Extract the [X, Y] coordinate from the center of the cell holding the provided text.  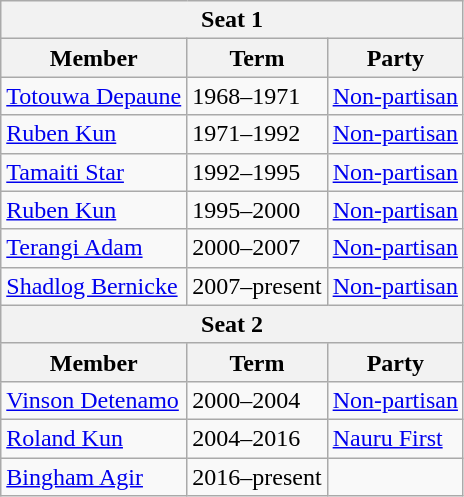
Seat 2 [232, 324]
Bingham Agir [94, 477]
Shadlog Bernicke [94, 286]
1971–1992 [257, 134]
Terangi Adam [94, 248]
Roland Kun [94, 438]
2000–2007 [257, 248]
1992–1995 [257, 172]
Nauru First [395, 438]
Vinson Detenamo [94, 400]
Seat 1 [232, 20]
Totouwa Depaune [94, 96]
2007–present [257, 286]
1968–1971 [257, 96]
Tamaiti Star [94, 172]
2000–2004 [257, 400]
2004–2016 [257, 438]
2016–present [257, 477]
1995–2000 [257, 210]
